Pinpoint the cell where the given text exists, returning its (X, Y) midpoint coordinate. 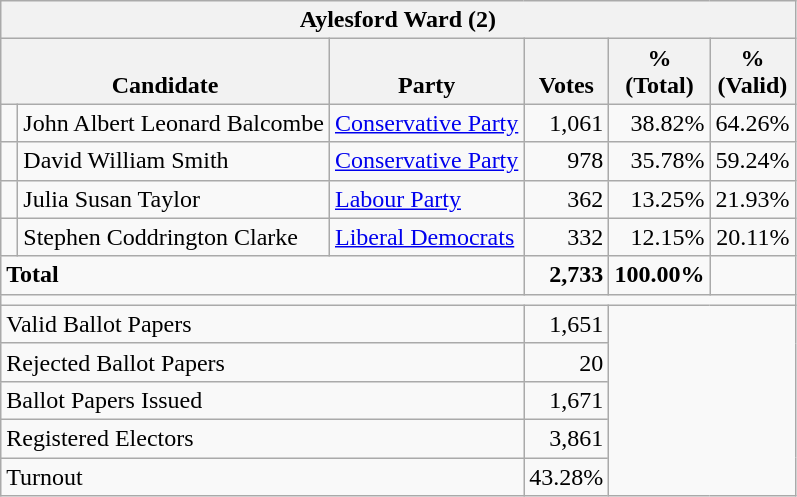
20 (566, 362)
2,733 (566, 275)
332 (566, 237)
%(Total) (660, 72)
Valid Ballot Papers (262, 324)
100.00% (660, 275)
Rejected Ballot Papers (262, 362)
3,861 (566, 438)
Aylesford Ward (2) (398, 20)
13.25% (660, 199)
Party (426, 72)
1,671 (566, 400)
Labour Party (426, 199)
362 (566, 199)
Liberal Democrats (426, 237)
Turnout (262, 477)
Stephen Coddrington Clarke (174, 237)
David William Smith (174, 161)
Julia Susan Taylor (174, 199)
978 (566, 161)
64.26% (752, 123)
35.78% (660, 161)
12.15% (660, 237)
43.28% (566, 477)
Ballot Papers Issued (262, 400)
21.93% (752, 199)
Total (262, 275)
20.11% (752, 237)
1,651 (566, 324)
Candidate (166, 72)
Votes (566, 72)
59.24% (752, 161)
John Albert Leonard Balcombe (174, 123)
38.82% (660, 123)
1,061 (566, 123)
Registered Electors (262, 438)
%(Valid) (752, 72)
